Determine the [x, y] coordinate at the center of the cell enclosing the given text.  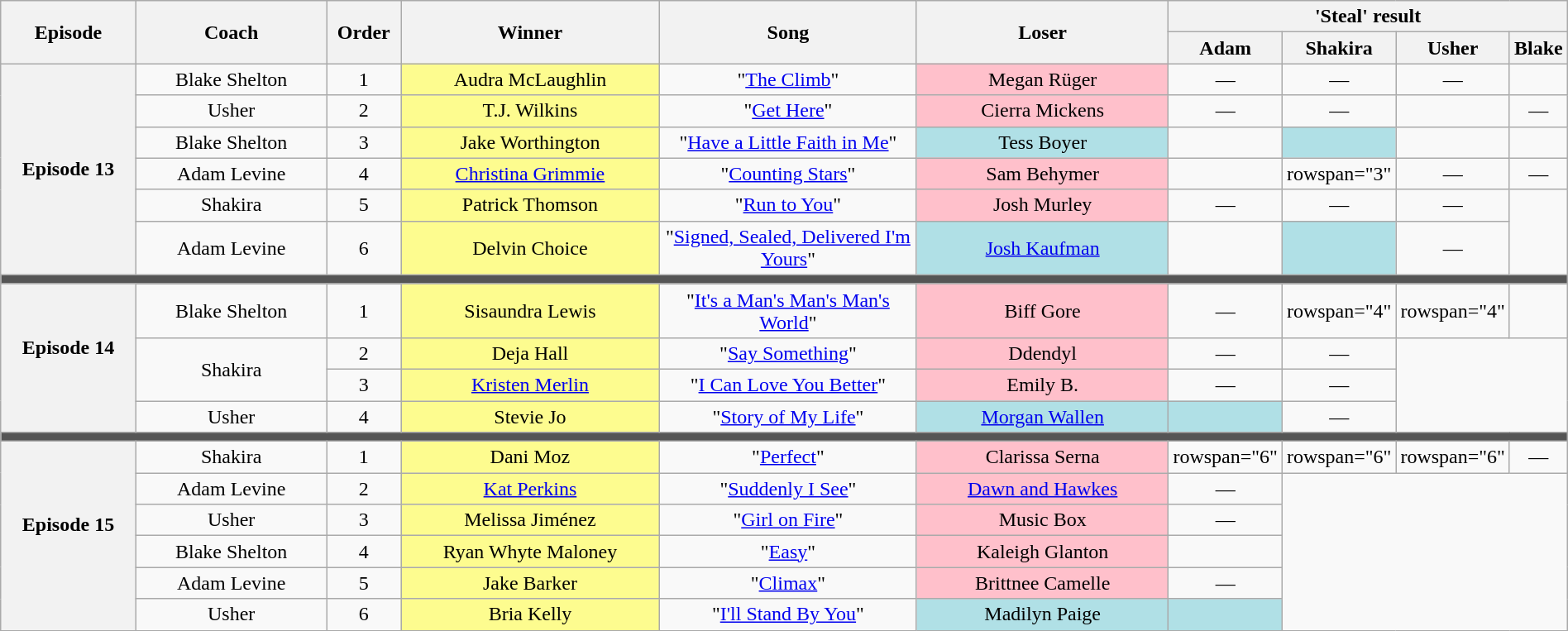
Music Box [1042, 520]
Dawn and Hawkes [1042, 489]
"Have a Little Faith in Me" [787, 142]
"Climax" [787, 583]
Josh Kaufman [1042, 248]
Adam [1226, 48]
Madilyn Paige [1042, 614]
"I Can Love You Better" [787, 385]
"Run to You" [787, 205]
"Story of My Life" [787, 416]
Jake Barker [529, 583]
Kat Perkins [529, 489]
Dani Moz [529, 457]
Delvin Choice [529, 248]
Emily B. [1042, 385]
Episode [69, 32]
Sam Behymer [1042, 174]
Episode 13 [69, 169]
"The Climb" [787, 79]
"Girl on Fire" [787, 520]
"Signed, Sealed, Delivered I'm Yours" [787, 248]
Coach [232, 32]
"Perfect" [787, 457]
Megan Rüger [1042, 79]
Cierra Mickens [1042, 111]
Christina Grimmie [529, 174]
'Steal' result [1368, 17]
Biff Gore [1042, 311]
Morgan Wallen [1042, 416]
Josh Murley [1042, 205]
"Easy" [787, 552]
Episode 15 [69, 536]
Melissa Jiménez [529, 520]
Patrick Thomson [529, 205]
Song [787, 32]
"Suddenly I See" [787, 489]
Kristen Merlin [529, 385]
Winner [529, 32]
Jake Worthington [529, 142]
rowspan="3" [1339, 174]
"Say Something" [787, 353]
"Get Here" [787, 111]
Sisaundra Lewis [529, 311]
"Counting Stars" [787, 174]
Blake [1538, 48]
"I'll Stand By You" [787, 614]
Deja Hall [529, 353]
"It's a Man's Man's Man's World" [787, 311]
Stevie Jo [529, 416]
Audra McLaughlin [529, 79]
Kaleigh Glanton [1042, 552]
Brittnee Camelle [1042, 583]
Ddendyl [1042, 353]
Ryan Whyte Maloney [529, 552]
Loser [1042, 32]
Episode 14 [69, 357]
Order [364, 32]
Clarissa Serna [1042, 457]
Bria Kelly [529, 614]
T.J. Wilkins [529, 111]
Tess Boyer [1042, 142]
